Identify which cell holds the provided text, then report its [x, y] central coordinate. 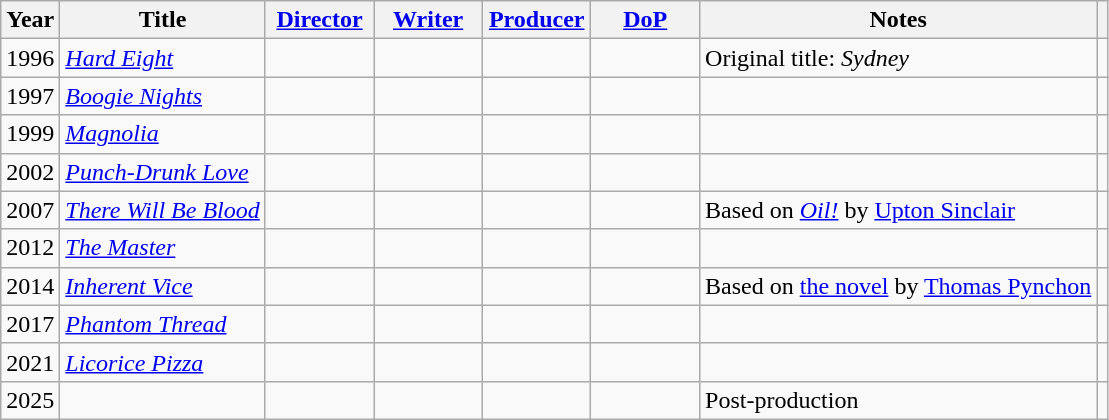
Post-production [898, 400]
2002 [30, 172]
2014 [30, 286]
Year [30, 20]
Based on the novel by Thomas Pynchon [898, 286]
Notes [898, 20]
Director [320, 20]
2012 [30, 248]
1997 [30, 96]
Phantom Thread [162, 324]
Inherent Vice [162, 286]
Original title: Sydney [898, 58]
1996 [30, 58]
Title [162, 20]
2007 [30, 210]
2017 [30, 324]
The Master [162, 248]
DoP [646, 20]
2021 [30, 362]
1999 [30, 134]
Punch-Drunk Love [162, 172]
Hard Eight [162, 58]
Producer [536, 20]
Magnolia [162, 134]
Boogie Nights [162, 96]
Licorice Pizza [162, 362]
Based on Oil! by Upton Sinclair [898, 210]
2025 [30, 400]
There Will Be Blood [162, 210]
Writer [428, 20]
